Determine the (X, Y) coordinate at the center of the cell enclosing the given text.  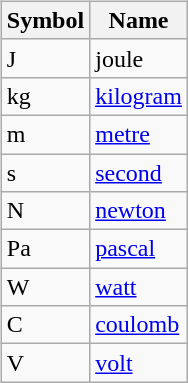
m (45, 134)
joule (139, 58)
Symbol (45, 20)
metre (139, 134)
coulomb (139, 325)
second (139, 173)
Name (139, 20)
W (45, 287)
volt (139, 363)
Pa (45, 249)
watt (139, 287)
newton (139, 211)
J (45, 58)
V (45, 363)
N (45, 211)
kg (45, 96)
pascal (139, 249)
C (45, 325)
kilogram (139, 96)
s (45, 173)
